Search for the cell housing the specified text and yield its (X, Y) center coordinate. 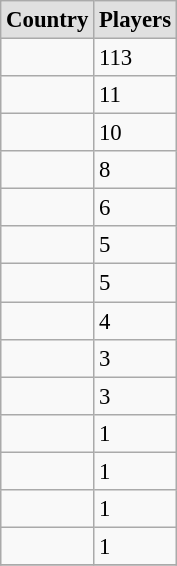
11 (136, 95)
8 (136, 170)
6 (136, 208)
113 (136, 58)
4 (136, 321)
Country (48, 20)
Players (136, 20)
10 (136, 133)
